Locate the cell with the specified text and output its (X, Y) center coordinate. 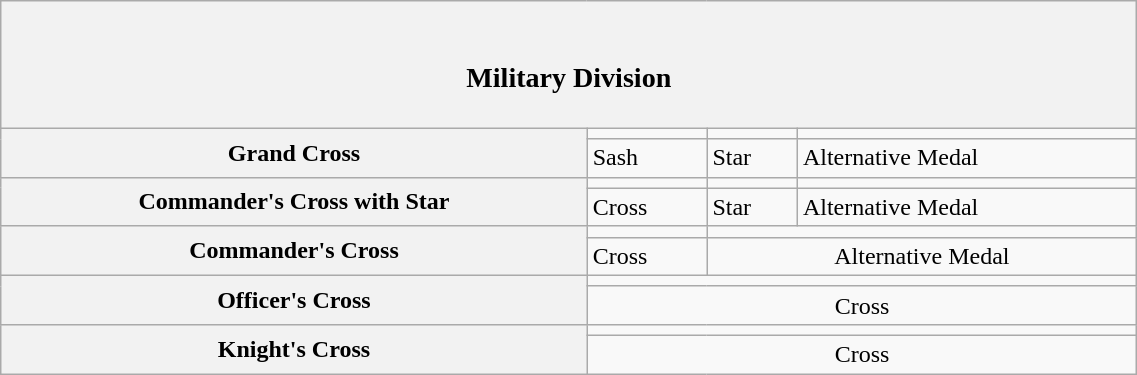
Officer's Cross (294, 300)
Knight's Cross (294, 348)
Sash (647, 158)
Commander's Cross with Star (294, 202)
Commander's Cross (294, 250)
Military Division (569, 64)
Grand Cross (294, 152)
